Find where the given text appears and provide that cell's center as (x, y) coordinate. 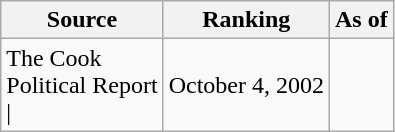
October 4, 2002 (246, 85)
The CookPolitical Report| (82, 85)
Ranking (246, 20)
Source (82, 20)
As of (361, 20)
